Capture the cell that displays the provided text and extract its (x, y) central coordinate. 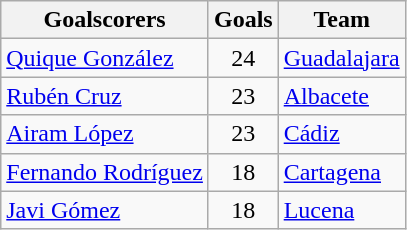
Guadalajara (342, 58)
24 (243, 58)
Team (342, 20)
Quique González (105, 58)
Lucena (342, 210)
Javi Gómez (105, 210)
Cartagena (342, 172)
Albacete (342, 96)
Goalscorers (105, 20)
Cádiz (342, 134)
Rubén Cruz (105, 96)
Airam López (105, 134)
Goals (243, 20)
Fernando Rodríguez (105, 172)
